For the text-containing cell, return its midpoint in (X, Y) coordinate format. 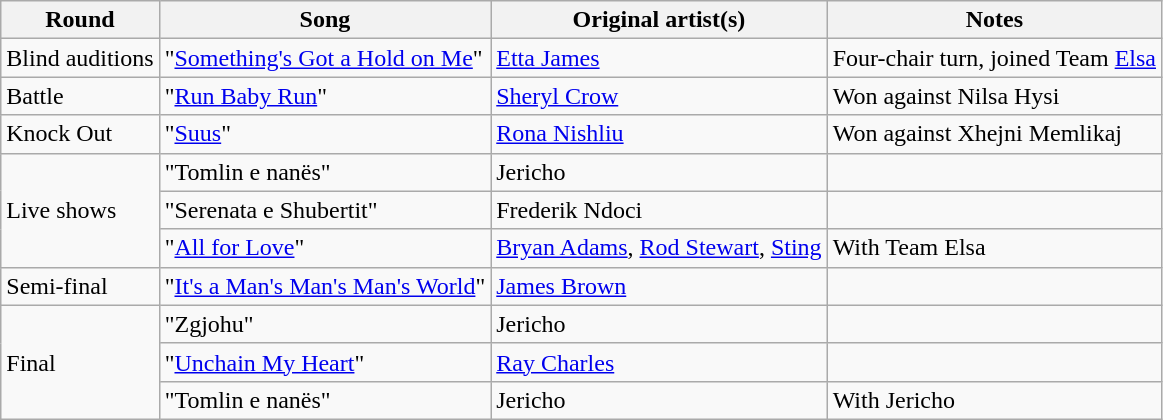
Battle (80, 96)
Notes (994, 20)
Knock Out (80, 134)
Sheryl Crow (659, 96)
Blind auditions (80, 58)
Frederik Ndoci (659, 210)
Semi-final (80, 286)
Etta James (659, 58)
"Something's Got a Hold on Me" (325, 58)
With Team Elsa (994, 248)
"All for Love" (325, 248)
Bryan Adams, Rod Stewart, Sting (659, 248)
Final (80, 362)
"Serenata e Shubertit" (325, 210)
Original artist(s) (659, 20)
With Jericho (994, 400)
Round (80, 20)
James Brown (659, 286)
Ray Charles (659, 362)
Four-chair turn, joined Team Elsa (994, 58)
"It's a Man's Man's Man's World" (325, 286)
Song (325, 20)
Won against Nilsa Hysi (994, 96)
"Zgjohu" (325, 324)
Rona Nishliu (659, 134)
Live shows (80, 210)
Won against Xhejni Memlikaj (994, 134)
"Suus" (325, 134)
"Unchain My Heart" (325, 362)
"Run Baby Run" (325, 96)
